Capture the cell that displays the provided text and extract its (X, Y) central coordinate. 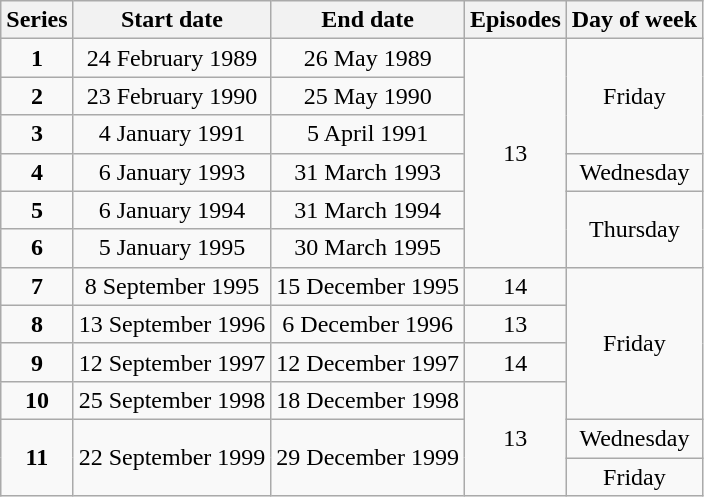
Episodes (515, 20)
12 September 1997 (172, 362)
13 September 1996 (172, 324)
11 (37, 457)
25 September 1998 (172, 400)
31 March 1993 (368, 172)
18 December 1998 (368, 400)
Start date (172, 20)
3 (37, 134)
5 (37, 210)
5 April 1991 (368, 134)
8 (37, 324)
6 December 1996 (368, 324)
9 (37, 362)
7 (37, 286)
23 February 1990 (172, 96)
24 February 1989 (172, 58)
Thursday (634, 229)
15 December 1995 (368, 286)
10 (37, 400)
8 September 1995 (172, 286)
29 December 1999 (368, 457)
Series (37, 20)
6 January 1994 (172, 210)
26 May 1989 (368, 58)
Day of week (634, 20)
6 January 1993 (172, 172)
31 March 1994 (368, 210)
6 (37, 248)
25 May 1990 (368, 96)
4 (37, 172)
2 (37, 96)
1 (37, 58)
5 January 1995 (172, 248)
End date (368, 20)
22 September 1999 (172, 457)
12 December 1997 (368, 362)
4 January 1991 (172, 134)
30 March 1995 (368, 248)
